Locate the cell with the specified text and output its (x, y) center coordinate. 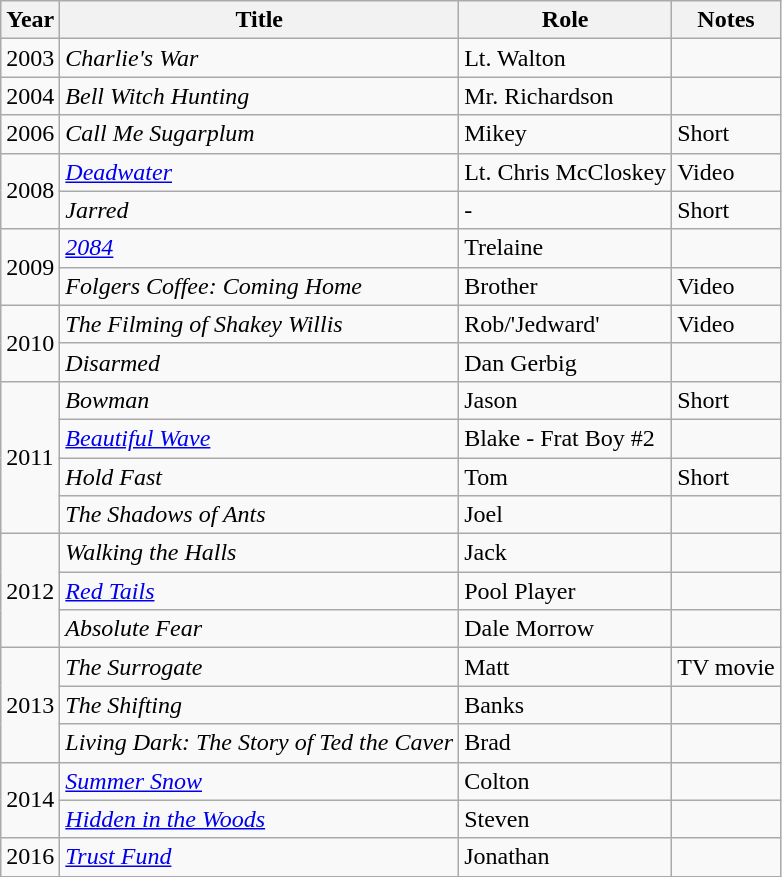
Trelaine (566, 248)
Summer Snow (260, 781)
2013 (30, 705)
The Shifting (260, 705)
2011 (30, 457)
Red Tails (260, 591)
2014 (30, 800)
Colton (566, 781)
2004 (30, 96)
Living Dark: The Story of Ted the Caver (260, 743)
Dale Morrow (566, 629)
Jarred (260, 210)
2006 (30, 134)
2008 (30, 191)
Tom (566, 477)
2010 (30, 343)
Walking the Halls (260, 553)
2012 (30, 591)
Trust Fund (260, 857)
Rob/'Jedward' (566, 324)
Charlie's War (260, 58)
The Shadows of Ants (260, 515)
Bowman (260, 400)
Call Me Sugarplum (260, 134)
- (566, 210)
TV movie (726, 667)
Beautiful Wave (260, 438)
Jonathan (566, 857)
2084 (260, 248)
Steven (566, 819)
Year (30, 20)
The Surrogate (260, 667)
Matt (566, 667)
Hidden in the Woods (260, 819)
Jason (566, 400)
Hold Fast (260, 477)
Joel (566, 515)
The Filming of Shakey Willis (260, 324)
Mikey (566, 134)
2016 (30, 857)
Deadwater (260, 172)
Brother (566, 286)
Jack (566, 553)
Brad (566, 743)
Dan Gerbig (566, 362)
Lt. Walton (566, 58)
Role (566, 20)
Mr. Richardson (566, 96)
Bell Witch Hunting (260, 96)
Lt. Chris McCloskey (566, 172)
Notes (726, 20)
Blake - Frat Boy #2 (566, 438)
Disarmed (260, 362)
Title (260, 20)
2009 (30, 267)
2003 (30, 58)
Absolute Fear (260, 629)
Folgers Coffee: Coming Home (260, 286)
Banks (566, 705)
Pool Player (566, 591)
